Identify which cell holds the provided text, then report its [x, y] central coordinate. 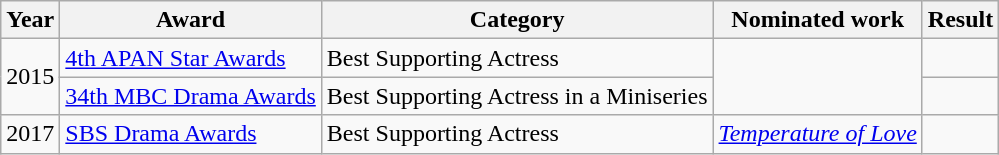
Best Supporting Actress in a Miniseries [517, 96]
Year [30, 20]
Nominated work [818, 20]
2017 [30, 134]
Award [191, 20]
SBS Drama Awards [191, 134]
4th APAN Star Awards [191, 58]
34th MBC Drama Awards [191, 96]
Category [517, 20]
2015 [30, 77]
Temperature of Love [818, 134]
Result [960, 20]
